Provide the (X, Y) coordinate of the cell's center where the given text is located.  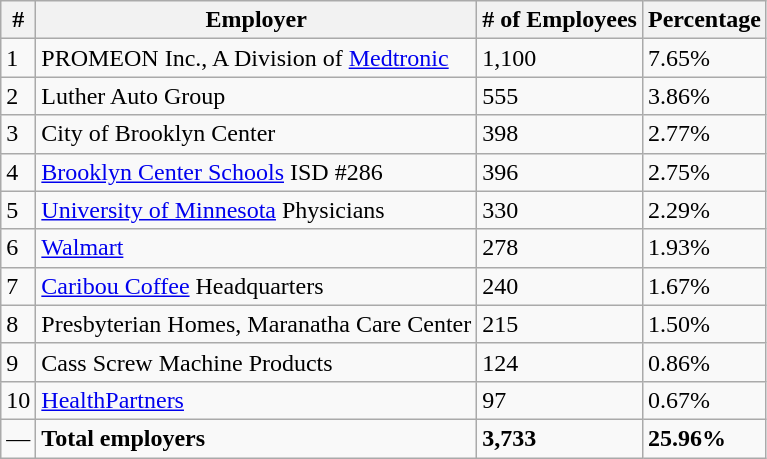
398 (560, 134)
Percentage (704, 20)
7 (18, 286)
3.86% (704, 96)
Employer (256, 20)
7.65% (704, 58)
# of Employees (560, 20)
8 (18, 324)
PROMEON Inc., A Division of Medtronic (256, 58)
3,733 (560, 438)
HealthPartners (256, 400)
25.96% (704, 438)
240 (560, 286)
2.75% (704, 172)
278 (560, 248)
396 (560, 172)
Caribou Coffee Headquarters (256, 286)
9 (18, 362)
0.86% (704, 362)
Walmart (256, 248)
10 (18, 400)
1.93% (704, 248)
4 (18, 172)
1,100 (560, 58)
Total employers (256, 438)
2.77% (704, 134)
1.67% (704, 286)
1.50% (704, 324)
Luther Auto Group (256, 96)
Brooklyn Center Schools ISD #286 (256, 172)
2.29% (704, 210)
3 (18, 134)
215 (560, 324)
330 (560, 210)
# (18, 20)
97 (560, 400)
Cass Screw Machine Products (256, 362)
0.67% (704, 400)
6 (18, 248)
555 (560, 96)
5 (18, 210)
— (18, 438)
2 (18, 96)
1 (18, 58)
City of Brooklyn Center (256, 134)
Presbyterian Homes, Maranatha Care Center (256, 324)
124 (560, 362)
University of Minnesota Physicians (256, 210)
